Search for the cell housing the specified text and yield its [X, Y] center coordinate. 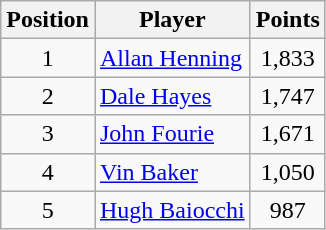
Player [172, 20]
2 [48, 96]
4 [48, 172]
Points [288, 20]
1,671 [288, 134]
Hugh Baiocchi [172, 210]
1,833 [288, 58]
987 [288, 210]
5 [48, 210]
Vin Baker [172, 172]
Allan Henning [172, 58]
John Fourie [172, 134]
1,747 [288, 96]
1 [48, 58]
3 [48, 134]
Dale Hayes [172, 96]
1,050 [288, 172]
Position [48, 20]
